Pinpoint the cell where the given text exists, returning its (x, y) midpoint coordinate. 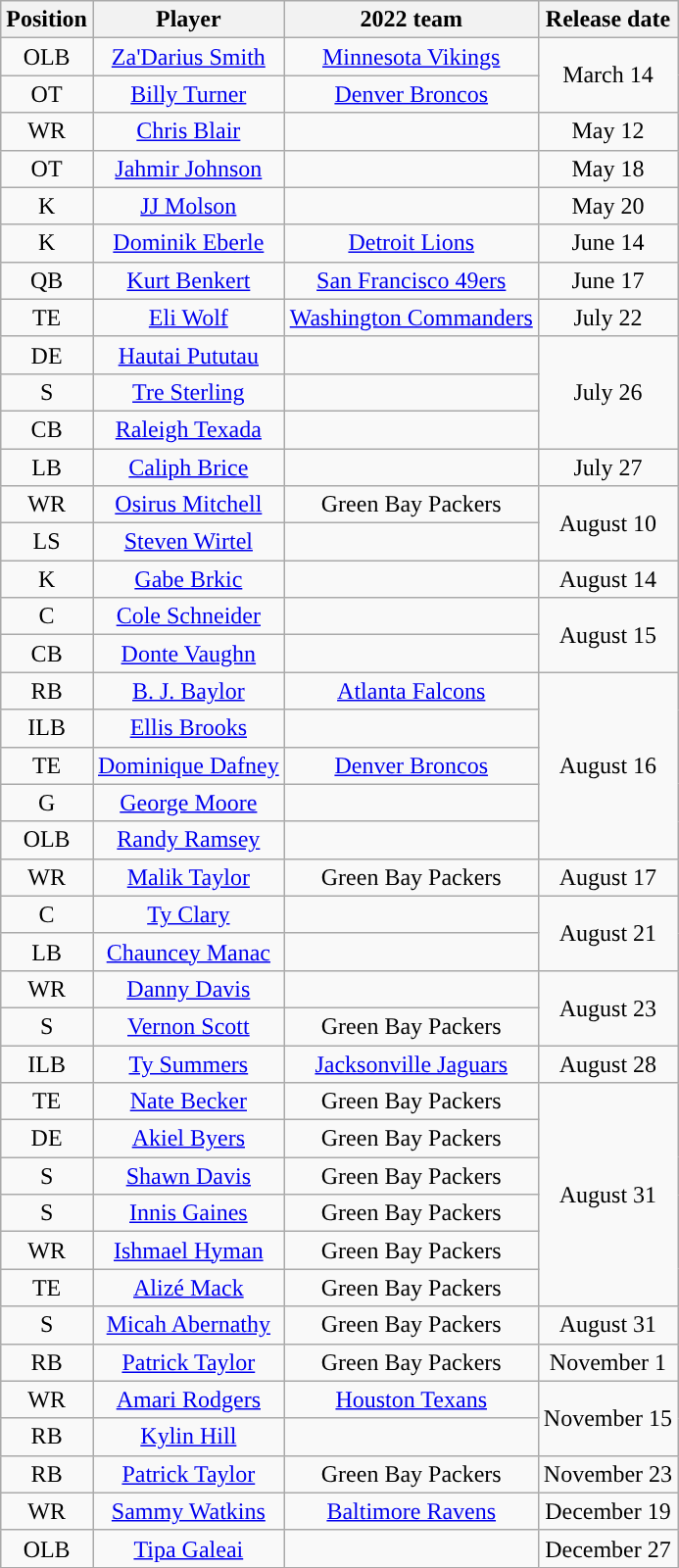
JJ Molson (188, 206)
Jacksonville Jaguars (412, 1063)
June 17 (607, 280)
July 27 (607, 467)
November 1 (607, 1362)
August 21 (607, 933)
Osirus Mitchell (188, 505)
George Moore (188, 803)
LS (47, 542)
Release date (607, 20)
August 10 (607, 523)
Cole Schneider (188, 616)
Innis Gaines (188, 1213)
Tipa Galeai (188, 1548)
November 23 (607, 1474)
July 26 (607, 392)
Nate Becker (188, 1102)
Player (188, 20)
Ishmael Hyman (188, 1250)
San Francisco 49ers (412, 280)
Position (47, 20)
May 12 (607, 131)
Steven Wirtel (188, 542)
Amari Rodgers (188, 1399)
Hautai Pututau (188, 355)
July 22 (607, 318)
August 28 (607, 1063)
Donte Vaughn (188, 654)
Eli Wolf (188, 318)
August 16 (607, 765)
Jahmir Johnson (188, 169)
Billy Turner (188, 94)
Randy Ramsey (188, 840)
Tre Sterling (188, 392)
Ellis Brooks (188, 728)
March 14 (607, 75)
Gabe Brkic (188, 579)
Dominik Eberle (188, 243)
Alizé Mack (188, 1288)
Danny Davis (188, 989)
Dominique Dafney (188, 765)
Detroit Lions (412, 243)
Malik Taylor (188, 877)
Atlanta Falcons (412, 691)
Kylin Hill (188, 1437)
May 18 (607, 169)
B. J. Baylor (188, 691)
G (47, 803)
August 14 (607, 579)
Minnesota Vikings (412, 57)
QB (47, 280)
December 27 (607, 1548)
May 20 (607, 206)
November 15 (607, 1418)
December 19 (607, 1511)
Akiel Byers (188, 1139)
Micah Abernathy (188, 1325)
Kurt Benkert (188, 280)
Shawn Davis (188, 1176)
Ty Summers (188, 1063)
2022 team (412, 20)
Baltimore Ravens (412, 1511)
Caliph Brice (188, 467)
August 17 (607, 877)
Washington Commanders (412, 318)
Raleigh Texada (188, 429)
Chauncey Manac (188, 952)
Houston Texans (412, 1399)
June 14 (607, 243)
Za'Darius Smith (188, 57)
Sammy Watkins (188, 1511)
Chris Blair (188, 131)
Vernon Scott (188, 1026)
Ty Clary (188, 914)
August 23 (607, 1007)
August 15 (607, 635)
